Provide the [X, Y] coordinate of the cell's center where the given text is located.  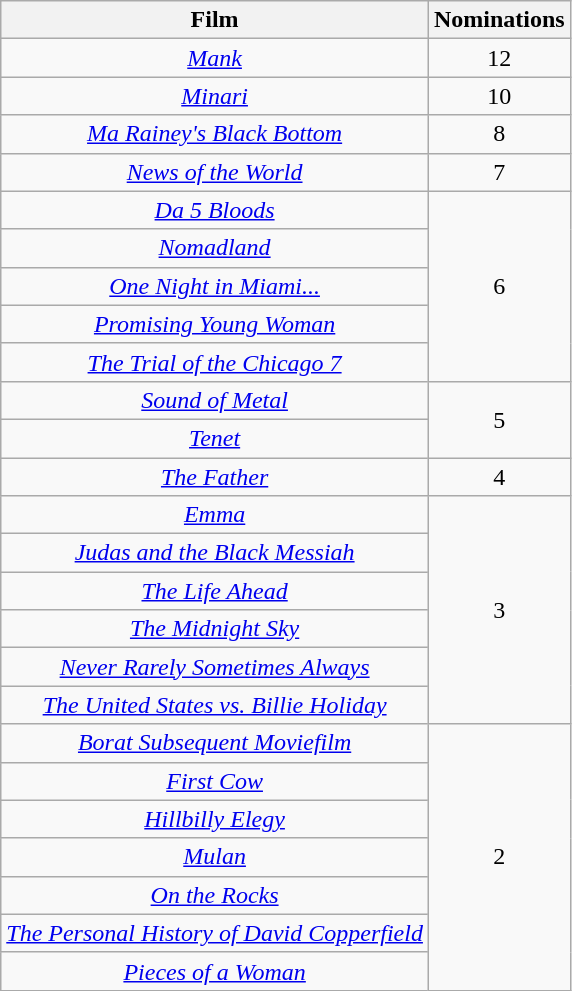
The Trial of the Chicago 7 [215, 362]
Mank [215, 58]
One Night in Miami... [215, 286]
First Cow [215, 781]
4 [499, 477]
Never Rarely Sometimes Always [215, 667]
3 [499, 610]
Mulan [215, 857]
On the Rocks [215, 895]
Da 5 Bloods [215, 210]
8 [499, 134]
Emma [215, 515]
Film [215, 20]
Borat Subsequent Moviefilm [215, 743]
Promising Young Woman [215, 324]
Pieces of a Woman [215, 971]
The Father [215, 477]
Judas and the Black Messiah [215, 553]
The Personal History of David Copperfield [215, 933]
Nomadland [215, 248]
The Life Ahead [215, 591]
The Midnight Sky [215, 629]
The United States vs. Billie Holiday [215, 705]
News of the World [215, 172]
6 [499, 286]
2 [499, 857]
Minari [215, 96]
Tenet [215, 438]
Sound of Metal [215, 400]
12 [499, 58]
5 [499, 419]
Hillbilly Elegy [215, 819]
Ma Rainey's Black Bottom [215, 134]
10 [499, 96]
7 [499, 172]
Nominations [499, 20]
